From the cell containing the given text, extract its center point as (X, Y) coordinate. 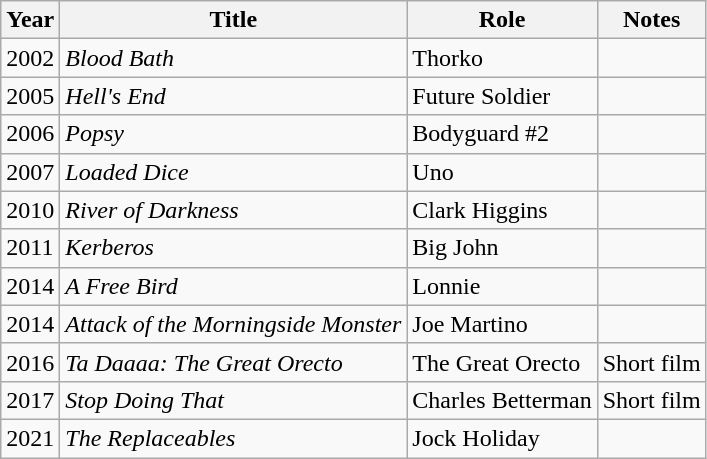
2005 (30, 96)
River of Darkness (234, 210)
2002 (30, 58)
Lonnie (502, 286)
Joe Martino (502, 324)
Bodyguard #2 (502, 134)
2011 (30, 248)
Big John (502, 248)
2016 (30, 362)
Year (30, 20)
Charles Betterman (502, 400)
2010 (30, 210)
Ta Daaaa: The Great Orecto (234, 362)
2017 (30, 400)
2006 (30, 134)
The Great Orecto (502, 362)
Hell's End (234, 96)
Jock Holiday (502, 438)
Future Soldier (502, 96)
Clark Higgins (502, 210)
Uno (502, 172)
Popsy (234, 134)
2021 (30, 438)
Blood Bath (234, 58)
A Free Bird (234, 286)
Stop Doing That (234, 400)
Kerberos (234, 248)
Title (234, 20)
2007 (30, 172)
Thorko (502, 58)
Attack of the Morningside Monster (234, 324)
Role (502, 20)
Loaded Dice (234, 172)
The Replaceables (234, 438)
Notes (652, 20)
